Determine the (X, Y) coordinate at the center of the cell enclosing the given text.  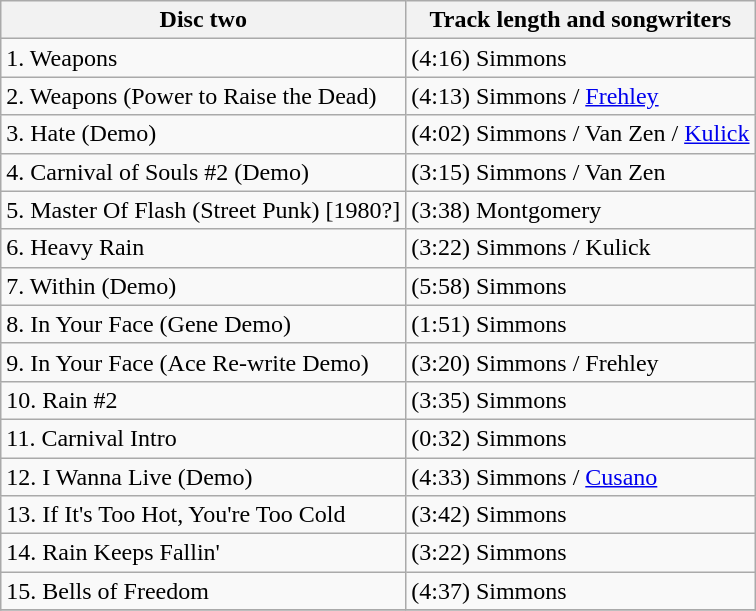
(4:02) Simmons / Van Zen / Kulick (580, 134)
6. Heavy Rain (204, 248)
(3:38) Montgomery (580, 210)
7. Within (Demo) (204, 286)
8. In Your Face (Gene Demo) (204, 324)
13. If It's Too Hot, You're Too Cold (204, 515)
(5:58) Simmons (580, 286)
(4:16) Simmons (580, 58)
(3:35) Simmons (580, 400)
Track length and songwriters (580, 20)
12. I Wanna Live (Demo) (204, 477)
1. Weapons (204, 58)
9. In Your Face (Ace Re-write Demo) (204, 362)
11. Carnival Intro (204, 438)
10. Rain #2 (204, 400)
(4:13) Simmons / Frehley (580, 96)
(4:33) Simmons / Cusano (580, 477)
(3:22) Simmons (580, 553)
5. Master Of Flash (Street Punk) [1980?] (204, 210)
(3:20) Simmons / Frehley (580, 362)
15. Bells of Freedom (204, 591)
2. Weapons (Power to Raise the Dead) (204, 96)
Disc two (204, 20)
(3:42) Simmons (580, 515)
4. Carnival of Souls #2 (Demo) (204, 172)
(4:37) Simmons (580, 591)
3. Hate (Demo) (204, 134)
(1:51) Simmons (580, 324)
(0:32) Simmons (580, 438)
14. Rain Keeps Fallin' (204, 553)
(3:22) Simmons / Kulick (580, 248)
(3:15) Simmons / Van Zen (580, 172)
